Provide the (x, y) coordinate of the cell's center where the given text is located.  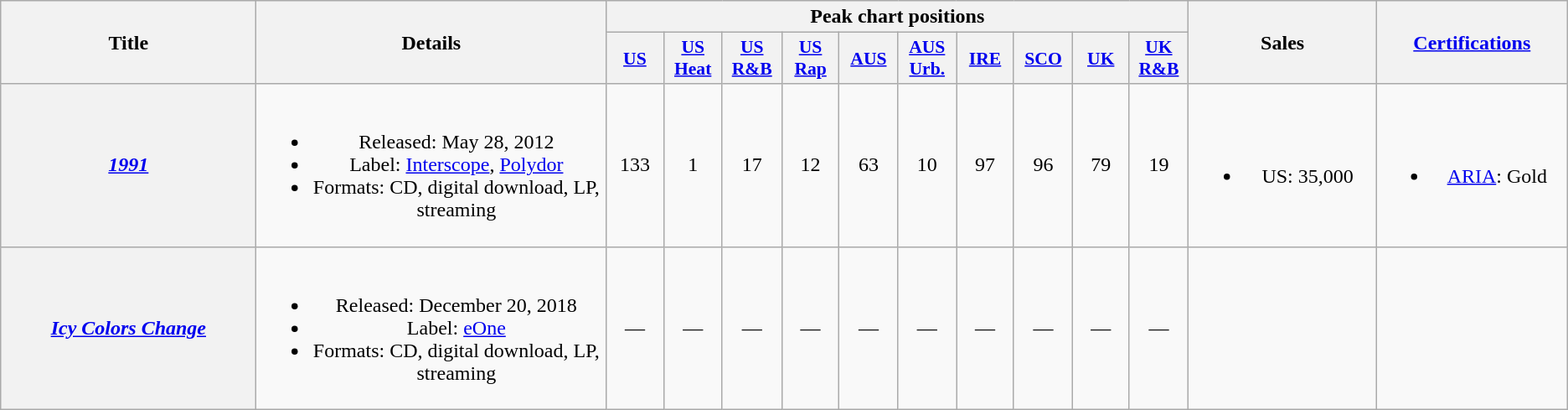
IRE (985, 59)
Sales (1282, 42)
133 (635, 165)
USHeat (693, 59)
US (635, 59)
97 (985, 165)
79 (1101, 165)
ARIA: Gold (1472, 165)
96 (1043, 165)
1991 (129, 165)
Released: December 20, 2018Label: eOneFormats: CD, digital download, LP, streaming (431, 328)
1 (693, 165)
US: 35,000 (1282, 165)
SCO (1043, 59)
19 (1159, 165)
Title (129, 42)
USRap (811, 59)
10 (927, 165)
UK (1101, 59)
USR&B (752, 59)
Certifications (1472, 42)
Peak chart positions (898, 17)
AUS Urb. (927, 59)
AUS (869, 59)
UKR&B (1159, 59)
63 (869, 165)
Details (431, 42)
17 (752, 165)
Released: May 28, 2012Label: Interscope, PolydorFormats: CD, digital download, LP, streaming (431, 165)
Icy Colors Change (129, 328)
12 (811, 165)
